From the cell containing the given text, extract its center point as (X, Y) coordinate. 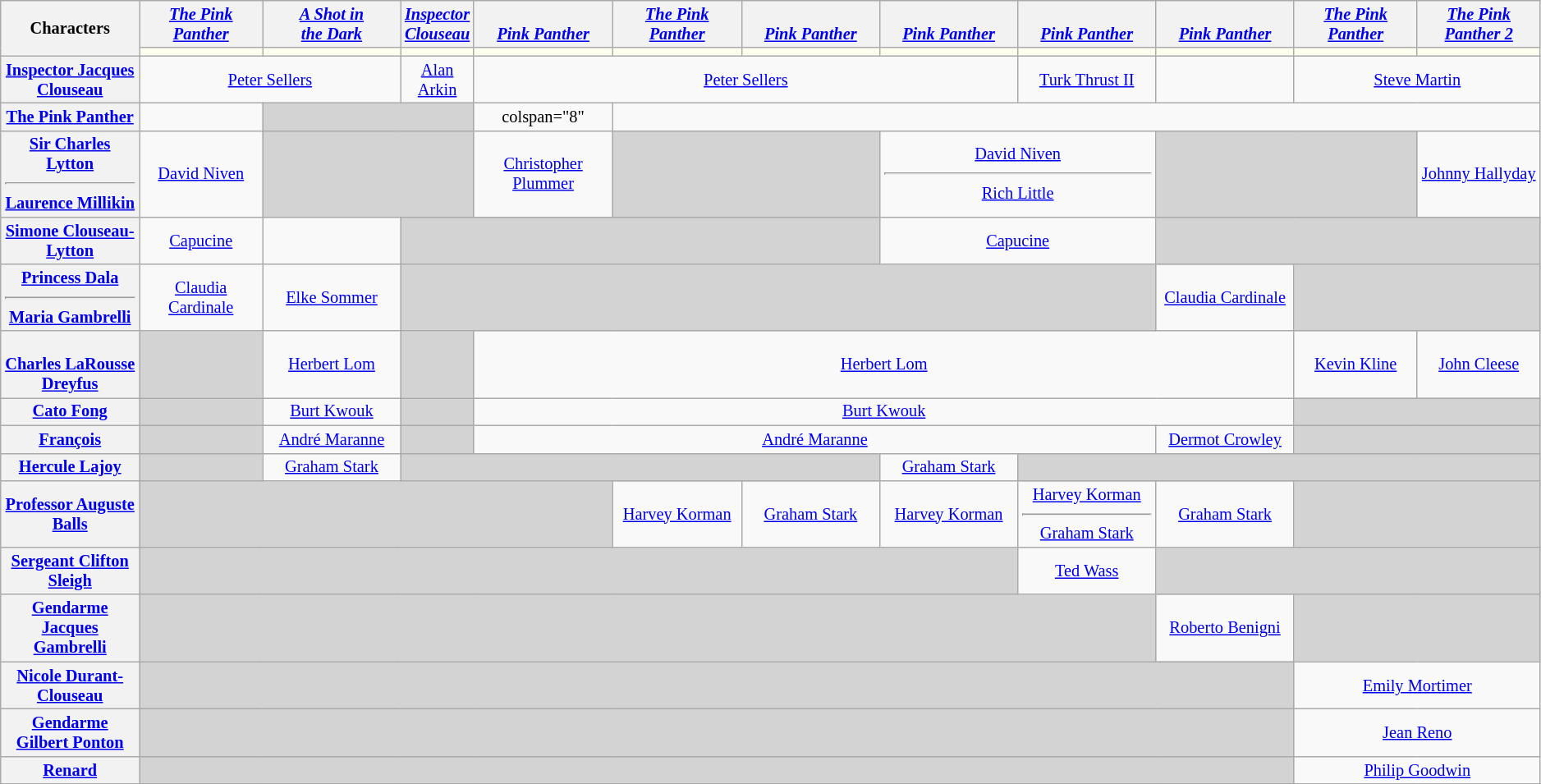
Cato Fong (71, 411)
Gendarme Gilbert Ponton (71, 732)
Harvey KormanGraham Stark (1087, 514)
Ted Wass (1087, 571)
The Pink Panther 2 (1479, 24)
Alan Arkin (437, 80)
François (71, 439)
Philip Goodwin (1417, 770)
Renard (71, 770)
Gendarme Jacques Gambrelli (71, 628)
Johnny Hallyday (1479, 174)
David NivenRich Little (1017, 174)
Kevin Kline (1355, 364)
Characters (71, 28)
Charles LaRousse Dreyfus (71, 364)
Dermot Crowley (1225, 439)
Jean Reno (1417, 732)
Steve Martin (1417, 80)
Christopher Plummer (543, 174)
A Shot inthe Dark (332, 24)
Inspector Clouseau (437, 24)
David Niven (201, 174)
Sergeant Clifton Sleigh (71, 571)
Elke Sommer (332, 297)
Simone Clouseau-Lytton (71, 241)
Inspector Jacques Clouseau (71, 80)
Professor Auguste Balls (71, 514)
Hercule Lajoy (71, 467)
Emily Mortimer (1417, 685)
colspan="8" (543, 117)
John Cleese (1479, 364)
Roberto Benigni (1225, 628)
Turk Thrust II (1087, 80)
Princess DalaMaria Gambrelli (71, 297)
Nicole Durant-Clouseau (71, 685)
Sir Charles LyttonLaurence Millikin (71, 174)
